Return the (x, y) coordinate for the center point of the cell that contains the specified text.  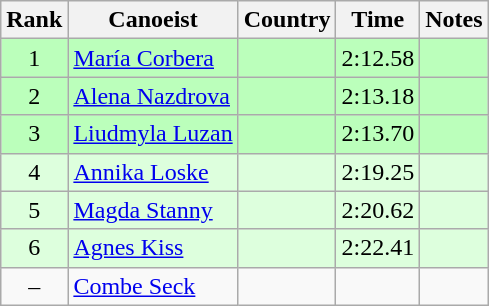
Notes (454, 20)
Country (287, 20)
2:12.58 (378, 58)
4 (34, 172)
5 (34, 210)
Magda Stanny (153, 210)
Alena Nazdrova (153, 96)
Agnes Kiss (153, 248)
María Corbera (153, 58)
2:13.70 (378, 134)
Rank (34, 20)
2:19.25 (378, 172)
6 (34, 248)
1 (34, 58)
– (34, 286)
2 (34, 96)
3 (34, 134)
Annika Loske (153, 172)
Combe Seck (153, 286)
Time (378, 20)
Canoeist (153, 20)
2:22.41 (378, 248)
2:13.18 (378, 96)
Liudmyla Luzan (153, 134)
2:20.62 (378, 210)
